For the text-containing cell, return its midpoint in [x, y] coordinate format. 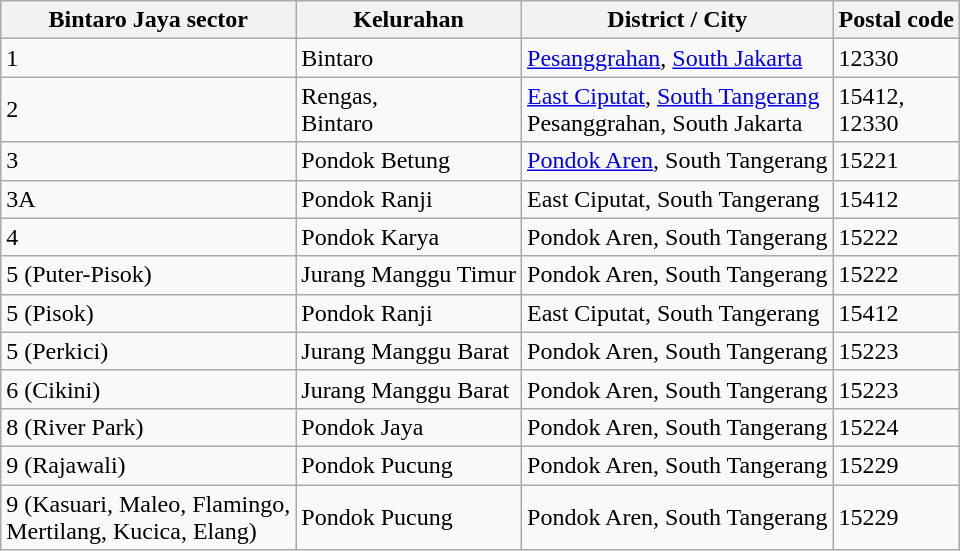
6 (Cikini) [148, 389]
Bintaro Jaya sector [148, 20]
4 [148, 237]
Pondok Jaya [409, 427]
15412,12330 [896, 110]
District / City [678, 20]
3A [148, 199]
3 [148, 161]
Jurang Manggu Timur [409, 275]
Pondok Karya [409, 237]
5 (Perkici) [148, 351]
Kelurahan [409, 20]
15224 [896, 427]
5 (Puter-Pisok) [148, 275]
Postal code [896, 20]
2 [148, 110]
Pondok Betung [409, 161]
1 [148, 58]
Pesanggrahan, South Jakarta [678, 58]
8 (River Park) [148, 427]
5 (Pisok) [148, 313]
9 (Kasuari, Maleo, Flamingo,Mertilang, Kucica, Elang) [148, 516]
East Ciputat, South TangerangPesanggrahan, South Jakarta [678, 110]
15221 [896, 161]
12330 [896, 58]
9 (Rajawali) [148, 465]
Bintaro [409, 58]
Rengas,Bintaro [409, 110]
